Search for the cell housing the specified text and yield its [X, Y] center coordinate. 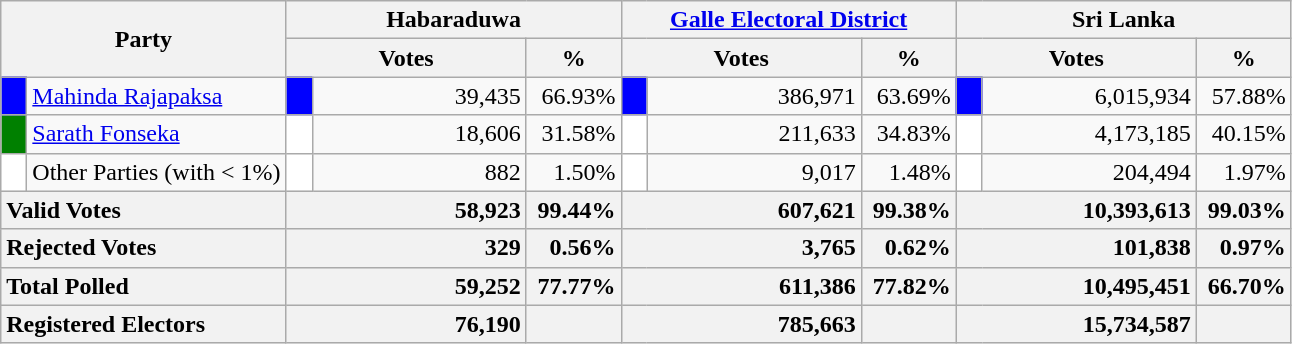
101,838 [1076, 248]
Sarath Fonseka [156, 134]
1.50% [574, 172]
10,495,451 [1076, 286]
99.03% [1244, 210]
Valid Votes [144, 210]
76,190 [406, 324]
Habaraduwa [454, 20]
882 [419, 172]
204,494 [1089, 172]
40.15% [1244, 134]
785,663 [741, 324]
0.62% [908, 248]
59,252 [406, 286]
9,017 [754, 172]
77.77% [574, 286]
63.69% [908, 96]
15,734,587 [1076, 324]
1.48% [908, 172]
211,633 [754, 134]
10,393,613 [1076, 210]
Sri Lanka [1124, 20]
3,765 [741, 248]
0.56% [574, 248]
34.83% [908, 134]
31.58% [574, 134]
58,923 [406, 210]
66.93% [574, 96]
99.44% [574, 210]
611,386 [741, 286]
6,015,934 [1089, 96]
Galle Electoral District [788, 20]
Rejected Votes [144, 248]
Party [144, 39]
39,435 [419, 96]
4,173,185 [1089, 134]
77.82% [908, 286]
Total Polled [144, 286]
57.88% [1244, 96]
99.38% [908, 210]
18,606 [419, 134]
Registered Electors [144, 324]
Mahinda Rajapaksa [156, 96]
66.70% [1244, 286]
Other Parties (with < 1%) [156, 172]
1.97% [1244, 172]
0.97% [1244, 248]
329 [406, 248]
386,971 [754, 96]
607,621 [741, 210]
